Detect which cell encompasses the target text, then output its [x, y] center coordinate. 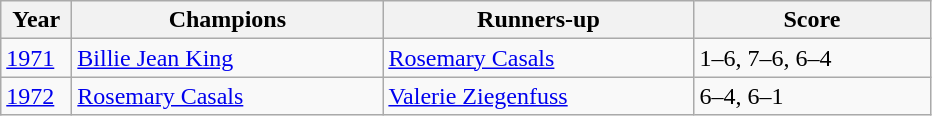
Champions [228, 20]
Billie Jean King [228, 58]
Runners-up [538, 20]
1–6, 7–6, 6–4 [812, 58]
1972 [36, 96]
Score [812, 20]
1971 [36, 58]
Year [36, 20]
Valerie Ziegenfuss [538, 96]
6–4, 6–1 [812, 96]
